Find where the given text appears and provide that cell's center as (X, Y) coordinate. 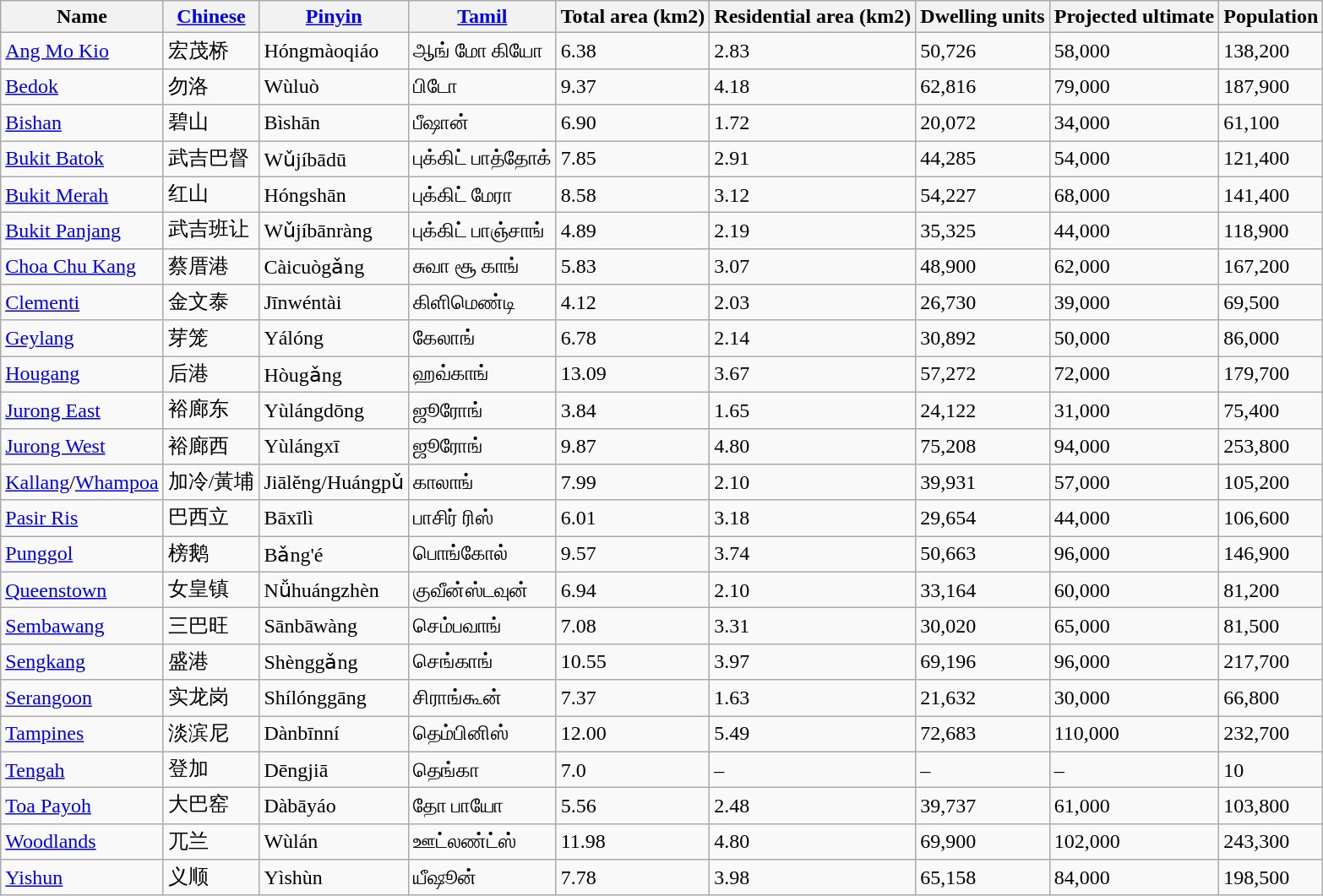
7.37 (633, 698)
33,164 (983, 589)
105,200 (1271, 483)
6.90 (633, 123)
1.72 (813, 123)
29,654 (983, 519)
செம்பவாங் (483, 627)
54,000 (1134, 159)
செங்காங் (483, 662)
武吉班让 (211, 231)
54,227 (983, 194)
义顺 (211, 878)
81,500 (1271, 627)
187,900 (1271, 86)
யீஷூன் (483, 878)
198,500 (1271, 878)
女皇镇 (211, 589)
Sengkang (82, 662)
61,000 (1134, 806)
141,400 (1271, 194)
6.94 (633, 589)
1.63 (813, 698)
三巴旺 (211, 627)
2.03 (813, 302)
Kallang/Whampoa (82, 483)
6.01 (633, 519)
登加 (211, 770)
66,800 (1271, 698)
9.57 (633, 554)
Ang Mo Kio (82, 51)
Name (82, 17)
2.91 (813, 159)
4.18 (813, 86)
3.18 (813, 519)
10.55 (633, 662)
5.56 (633, 806)
Yìshùn (335, 878)
60,000 (1134, 589)
7.08 (633, 627)
Bukit Merah (82, 194)
Total area (km2) (633, 17)
Jiālĕng/Huángpǔ (335, 483)
65,158 (983, 878)
3.31 (813, 627)
芽笼 (211, 338)
Dànbīnní (335, 735)
后港 (211, 375)
Tampines (82, 735)
167,200 (1271, 267)
ஆங் மோ கியோ (483, 51)
பொங்கோல் (483, 554)
31,000 (1134, 410)
50,000 (1134, 338)
Dàbāyáo (335, 806)
碧山 (211, 123)
3.67 (813, 375)
50,726 (983, 51)
2.48 (813, 806)
146,900 (1271, 554)
Choa Chu Kang (82, 267)
3.07 (813, 267)
Bishan (82, 123)
宏茂桥 (211, 51)
Bukit Panjang (82, 231)
Pasir Ris (82, 519)
Bukit Batok (82, 159)
Serangoon (82, 698)
Jīnwéntài (335, 302)
裕廊东 (211, 410)
253,800 (1271, 446)
121,400 (1271, 159)
Wùlán (335, 841)
புக்கிட் பாஞ்சாங் (483, 231)
44,285 (983, 159)
232,700 (1271, 735)
சிராங்கூன் (483, 698)
கேலாங் (483, 338)
குவீன்ஸ்டவுன் (483, 589)
7.0 (633, 770)
30,000 (1134, 698)
兀兰 (211, 841)
4.12 (633, 302)
Jurong East (82, 410)
57,272 (983, 375)
7.99 (633, 483)
8.58 (633, 194)
Shílónggāng (335, 698)
Dwelling units (983, 17)
94,000 (1134, 446)
106,600 (1271, 519)
Nǚhuángzhèn (335, 589)
138,200 (1271, 51)
3.74 (813, 554)
Bǎng'é (335, 554)
Bìshān (335, 123)
30,892 (983, 338)
தெங்கா (483, 770)
50,663 (983, 554)
4.89 (633, 231)
72,683 (983, 735)
68,000 (1134, 194)
26,730 (983, 302)
9.87 (633, 446)
1.65 (813, 410)
5.49 (813, 735)
62,816 (983, 86)
30,020 (983, 627)
தெம்பினிஸ் (483, 735)
Yùlángxī (335, 446)
Shènggǎng (335, 662)
加冷/黃埔 (211, 483)
243,300 (1271, 841)
2.14 (813, 338)
9.37 (633, 86)
Population (1271, 17)
巴西立 (211, 519)
34,000 (1134, 123)
81,200 (1271, 589)
Punggol (82, 554)
Càicuògǎng (335, 267)
பீஷான் (483, 123)
Bedok (82, 86)
Tamil (483, 17)
5.83 (633, 267)
Hóngmàoqiáo (335, 51)
12.00 (633, 735)
7.78 (633, 878)
7.85 (633, 159)
Residential area (km2) (813, 17)
75,400 (1271, 410)
35,325 (983, 231)
3.98 (813, 878)
217,700 (1271, 662)
大巴窑 (211, 806)
20,072 (983, 123)
Yálóng (335, 338)
காலாங் (483, 483)
Geylang (82, 338)
86,000 (1271, 338)
179,700 (1271, 375)
69,500 (1271, 302)
3.84 (633, 410)
红山 (211, 194)
சுவா சூ காங் (483, 267)
69,196 (983, 662)
39,931 (983, 483)
கிளிமெண்டி (483, 302)
110,000 (1134, 735)
57,000 (1134, 483)
Projected ultimate (1134, 17)
24,122 (983, 410)
69,900 (983, 841)
தோ பாயோ (483, 806)
Hougang (82, 375)
102,000 (1134, 841)
Yishun (82, 878)
Wǔjíbādū (335, 159)
75,208 (983, 446)
62,000 (1134, 267)
2.19 (813, 231)
Queenstown (82, 589)
金文泰 (211, 302)
பிடோ (483, 86)
79,000 (1134, 86)
11.98 (633, 841)
21,632 (983, 698)
39,000 (1134, 302)
蔡厝港 (211, 267)
实龙岗 (211, 698)
ஊட்லண்ட்ஸ் (483, 841)
Hóngshān (335, 194)
Hòugǎng (335, 375)
Yùlángdōng (335, 410)
பாசிர் ரிஸ் (483, 519)
48,900 (983, 267)
10 (1271, 770)
ஹவ்காங் (483, 375)
புக்கிட் பாத்தோக் (483, 159)
Woodlands (82, 841)
盛港 (211, 662)
淡滨尼 (211, 735)
118,900 (1271, 231)
Jurong West (82, 446)
2.83 (813, 51)
Wǔjíbānràng (335, 231)
6.78 (633, 338)
武吉巴督 (211, 159)
13.09 (633, 375)
3.12 (813, 194)
புக்கிட் மேரா (483, 194)
Wùluò (335, 86)
39,737 (983, 806)
Pinyin (335, 17)
勿洛 (211, 86)
103,800 (1271, 806)
Sembawang (82, 627)
65,000 (1134, 627)
84,000 (1134, 878)
3.97 (813, 662)
58,000 (1134, 51)
72,000 (1134, 375)
Clementi (82, 302)
Bāxīlì (335, 519)
Sānbāwàng (335, 627)
Toa Payoh (82, 806)
榜鹅 (211, 554)
Tengah (82, 770)
61,100 (1271, 123)
Dēngjiā (335, 770)
裕廊西 (211, 446)
6.38 (633, 51)
Chinese (211, 17)
